Find where the given text appears and provide that cell's center as [x, y] coordinate. 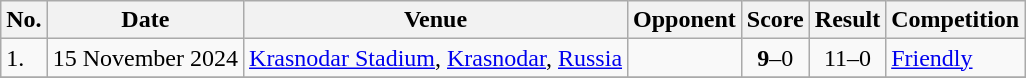
Score [775, 20]
11–0 [847, 58]
Date [145, 20]
9–0 [775, 58]
15 November 2024 [145, 58]
No. [24, 20]
Krasnodar Stadium, Krasnodar, Russia [436, 58]
Friendly [956, 58]
Opponent [685, 20]
Result [847, 20]
Venue [436, 20]
1. [24, 58]
Competition [956, 20]
